Detect which cell encompasses the target text, then output its [x, y] center coordinate. 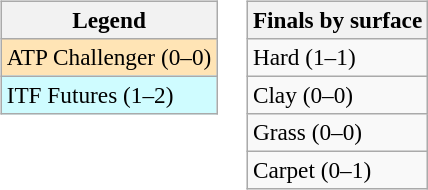
Hard (1–1) [337, 57]
ATP Challenger (0–0) [108, 57]
Finals by surface [337, 20]
Carpet (0–1) [337, 171]
Grass (0–0) [337, 133]
Legend [108, 20]
Clay (0–0) [337, 95]
ITF Futures (1–2) [108, 95]
